Provide the (X, Y) coordinate of the cell's center where the given text is located.  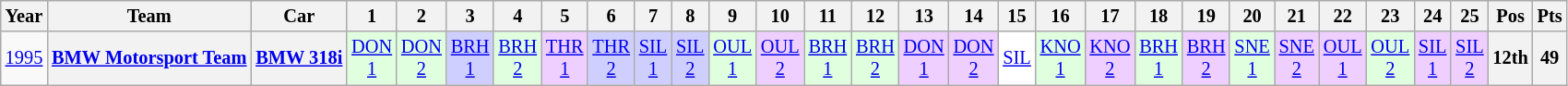
3 (470, 16)
10 (780, 16)
25 (1469, 16)
Year (24, 16)
7 (653, 16)
BMW 318i (299, 58)
Team (149, 16)
15 (1016, 16)
18 (1158, 16)
23 (1390, 16)
SNE2 (1297, 58)
1 (372, 16)
17 (1110, 16)
14 (974, 16)
SIL (1016, 58)
Pts (1550, 16)
SNE1 (1252, 58)
THR2 (611, 58)
2 (422, 16)
22 (1343, 16)
12 (875, 16)
19 (1206, 16)
11 (828, 16)
13 (924, 16)
Car (299, 16)
8 (690, 16)
24 (1432, 16)
20 (1252, 16)
12th (1511, 58)
KNO1 (1061, 58)
KNO2 (1110, 58)
5 (564, 16)
BMW Motorsport Team (149, 58)
6 (611, 16)
16 (1061, 16)
THR1 (564, 58)
49 (1550, 58)
4 (517, 16)
21 (1297, 16)
1995 (24, 58)
Pos (1511, 16)
9 (732, 16)
